Extract the (X, Y) coordinate from the center of the cell holding the provided text.  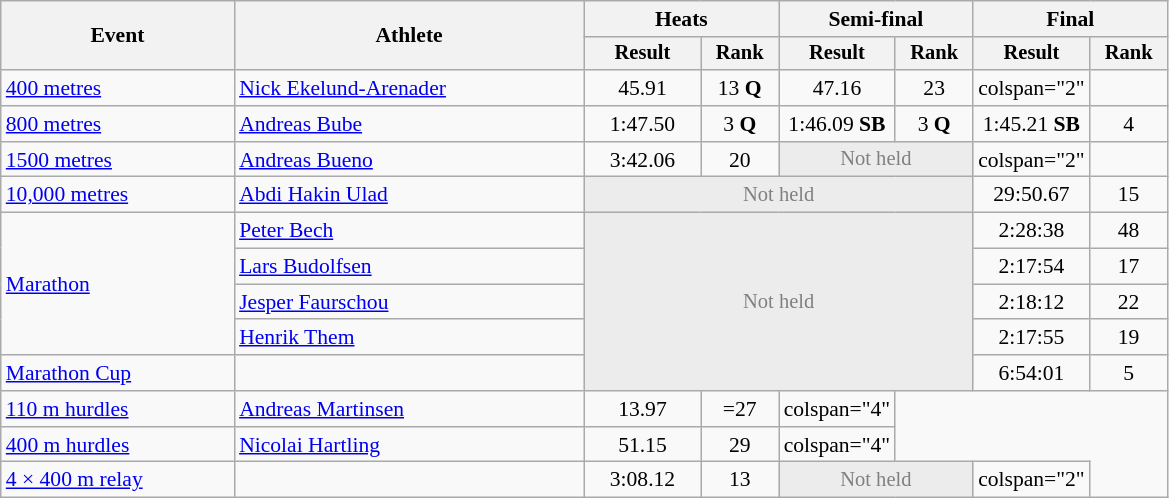
1:46.09 SB (838, 124)
13.97 (642, 409)
Marathon Cup (118, 373)
2:18:12 (1032, 302)
400 m hurdles (118, 445)
13 (740, 480)
Athlete (409, 36)
5 (1129, 373)
20 (740, 160)
400 metres (118, 88)
29:50.67 (1032, 195)
Andreas Bube (409, 124)
29 (740, 445)
110 m hurdles (118, 409)
1:47.50 (642, 124)
Andreas Bueno (409, 160)
Peter Bech (409, 231)
800 metres (118, 124)
Lars Budolfsen (409, 267)
3:08.12 (642, 480)
Nick Ekelund-Arenader (409, 88)
2:17:55 (1032, 338)
4 × 400 m relay (118, 480)
22 (1129, 302)
Andreas Martinsen (409, 409)
Abdi Hakin Ulad (409, 195)
47.16 (838, 88)
15 (1129, 195)
Event (118, 36)
45.91 (642, 88)
Final (1070, 19)
1500 metres (118, 160)
4 (1129, 124)
19 (1129, 338)
2:28:38 (1032, 231)
17 (1129, 267)
23 (934, 88)
48 (1129, 231)
Nicolai Hartling (409, 445)
Heats (681, 19)
6:54:01 (1032, 373)
Jesper Faurschou (409, 302)
1:45.21 SB (1032, 124)
10,000 metres (118, 195)
13 Q (740, 88)
51.15 (642, 445)
Semi-final (876, 19)
2:17:54 (1032, 267)
=27 (740, 409)
Marathon (118, 284)
Henrik Them (409, 338)
3:42.06 (642, 160)
